Provide the [x, y] coordinate of the cell's center where the given text is located.  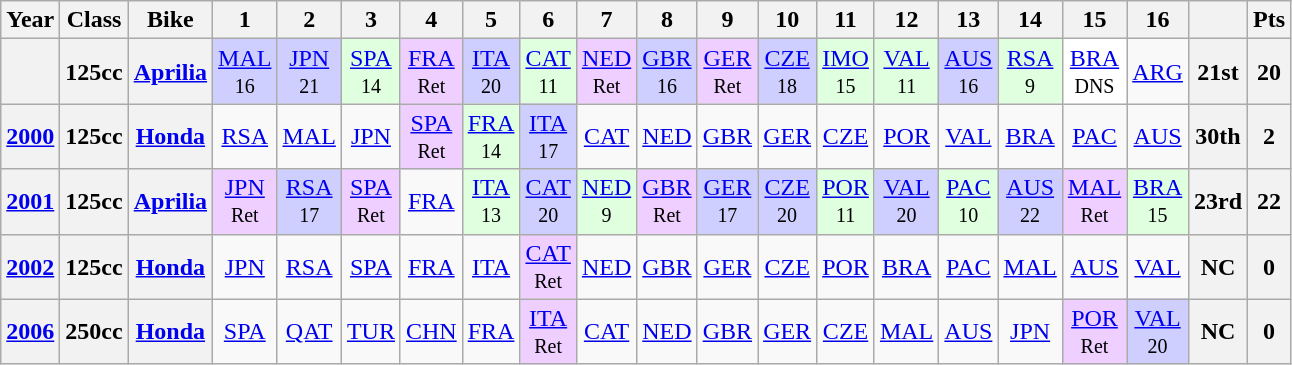
GBR16 [667, 72]
13 [968, 20]
BRA15 [1158, 202]
15 [1094, 20]
12 [906, 20]
TUR [370, 332]
BRADNS [1094, 72]
20 [1270, 72]
16 [1158, 20]
14 [1030, 20]
RSA9 [1030, 72]
ITA17 [548, 136]
MAL16 [245, 72]
Bike [170, 20]
IMO15 [846, 72]
PORRet [1094, 332]
AUS16 [968, 72]
AUS22 [1030, 202]
JPN21 [309, 72]
2002 [30, 266]
GERRet [727, 72]
CZE20 [788, 202]
NEDRet [606, 72]
10 [788, 20]
2006 [30, 332]
RSA17 [309, 202]
GBRRet [667, 202]
7 [606, 20]
CHN [431, 332]
11 [846, 20]
MALRet [1094, 202]
CAT20 [548, 202]
30th [1218, 136]
VAL11 [906, 72]
JPNRet [245, 202]
2000 [30, 136]
3 [370, 20]
5 [491, 20]
FRA14 [491, 136]
ITA13 [491, 202]
SPA14 [370, 72]
1 [245, 20]
ITARet [548, 332]
FRARet [431, 72]
8 [667, 20]
Year [30, 20]
9 [727, 20]
CATRet [548, 266]
21st [1218, 72]
22 [1270, 202]
CAT11 [548, 72]
POR11 [846, 202]
6 [548, 20]
ITA20 [491, 72]
ITA [491, 266]
GER17 [727, 202]
23rd [1218, 202]
2001 [30, 202]
Pts [1270, 20]
250cc [94, 332]
PAC10 [968, 202]
NED9 [606, 202]
QAT [309, 332]
Class [94, 20]
ARG [1158, 72]
4 [431, 20]
CZE18 [788, 72]
